Scan for the cell matching the given text and deliver its [x, y] coordinate at center. 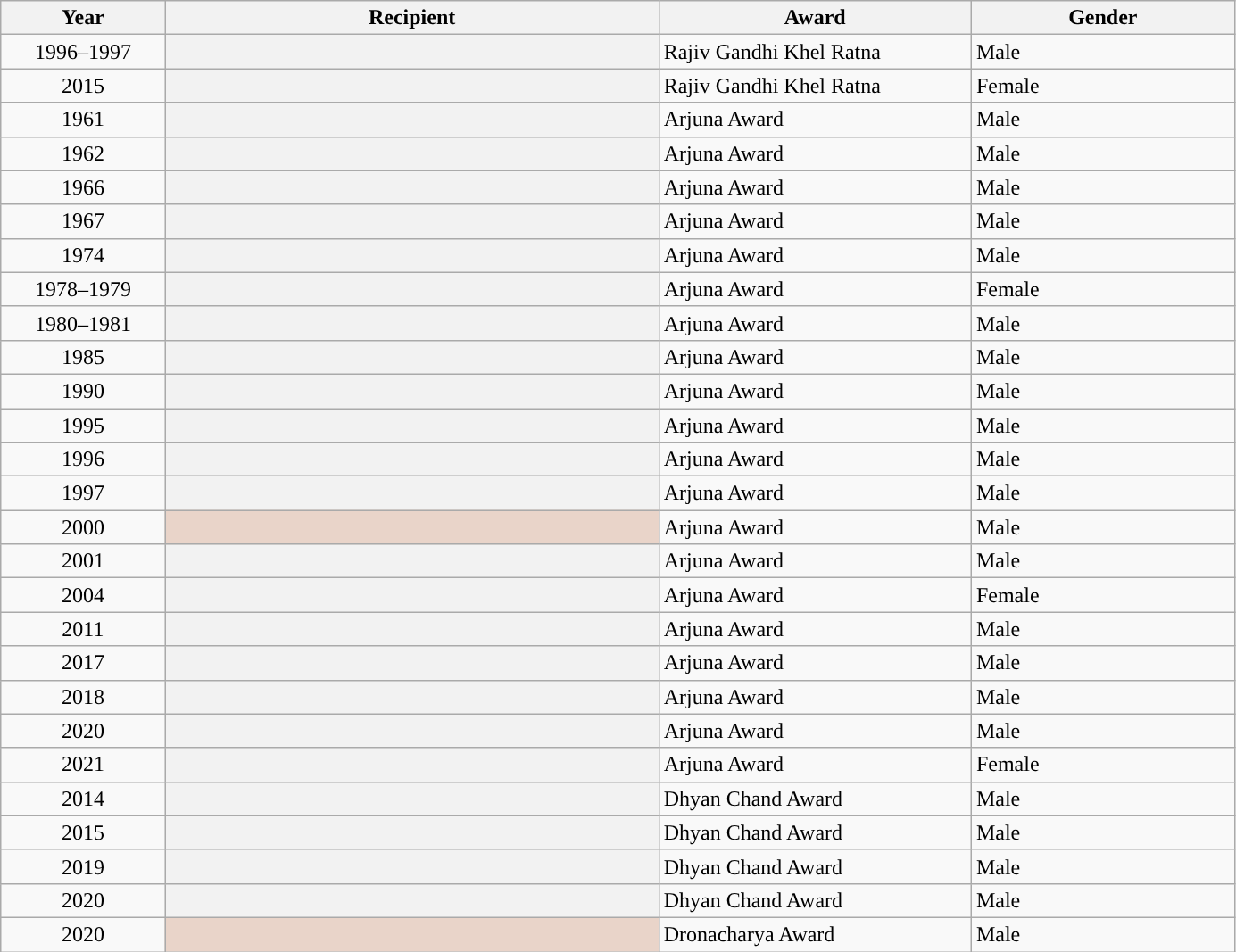
2017 [83, 663]
1996 [83, 459]
Recipient [412, 18]
2018 [83, 697]
Gender [1103, 18]
1985 [83, 357]
1961 [83, 120]
2014 [83, 799]
Year [83, 18]
2011 [83, 629]
2019 [83, 866]
2000 [83, 527]
1997 [83, 493]
1967 [83, 221]
1978–1979 [83, 289]
1995 [83, 426]
1966 [83, 187]
Dronacharya Award [815, 934]
2001 [83, 561]
1990 [83, 391]
1980–1981 [83, 323]
1962 [83, 153]
1974 [83, 255]
2021 [83, 765]
2004 [83, 595]
Award [815, 18]
1996–1997 [83, 52]
